Capture the cell that displays the provided text and extract its [X, Y] central coordinate. 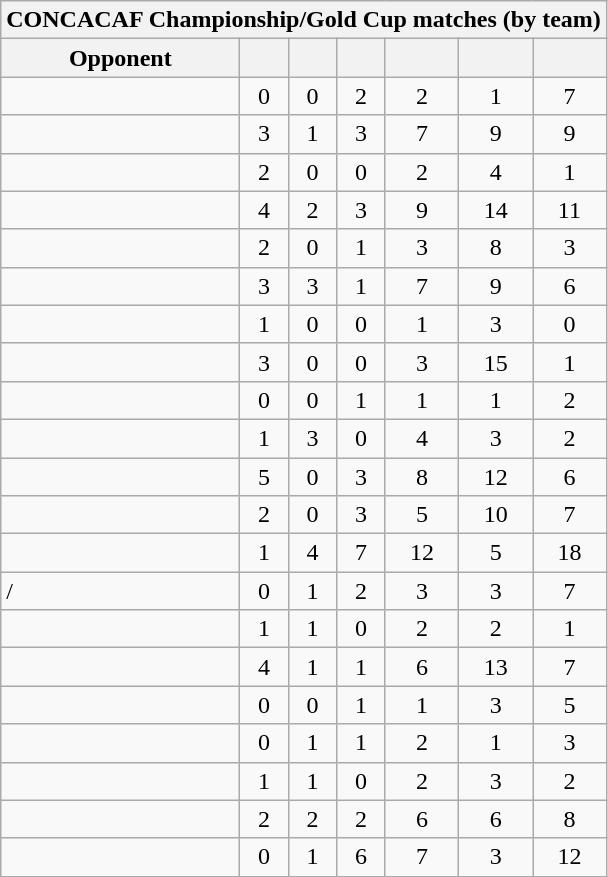
15 [496, 362]
11 [569, 210]
13 [496, 667]
18 [569, 553]
14 [496, 210]
/ [120, 591]
10 [496, 515]
CONCACAF Championship/Gold Cup matches (by team) [304, 20]
Opponent [120, 58]
